Search for the cell housing the specified text and yield its (x, y) center coordinate. 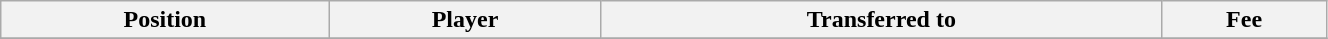
Transferred to (882, 20)
Fee (1244, 20)
Position (165, 20)
Player (465, 20)
